Return (x, y) of the center of cell containing provided text 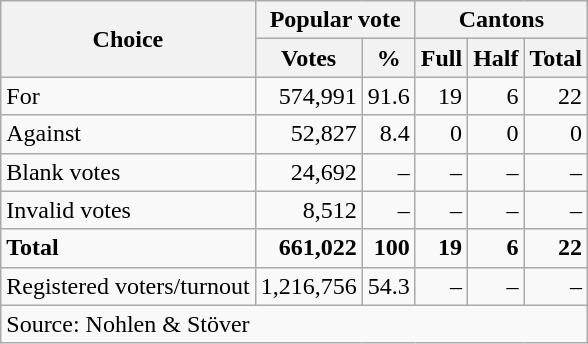
Half (496, 58)
574,991 (308, 96)
For (128, 96)
Source: Nohlen & Stöver (294, 324)
661,022 (308, 248)
Popular vote (335, 20)
Choice (128, 39)
1,216,756 (308, 286)
52,827 (308, 134)
Votes (308, 58)
Full (441, 58)
% (388, 58)
91.6 (388, 96)
Registered voters/turnout (128, 286)
8,512 (308, 210)
54.3 (388, 286)
100 (388, 248)
Against (128, 134)
Cantons (501, 20)
8.4 (388, 134)
24,692 (308, 172)
Invalid votes (128, 210)
Blank votes (128, 172)
